Pinpoint the cell where the given text exists, returning its (X, Y) midpoint coordinate. 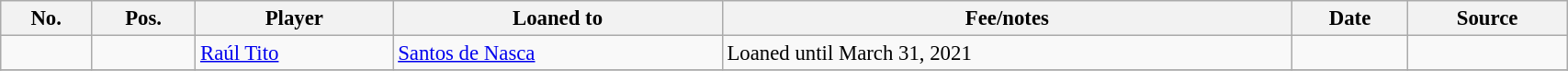
No. (46, 18)
Player (294, 18)
Date (1350, 18)
Loaned until March 31, 2021 (1007, 53)
Raúl Tito (294, 53)
Pos. (143, 18)
Loaned to (558, 18)
Source (1486, 18)
Fee/notes (1007, 18)
Santos de Nasca (558, 53)
